Determine the (x, y) coordinate at the center of the cell enclosing the given text.  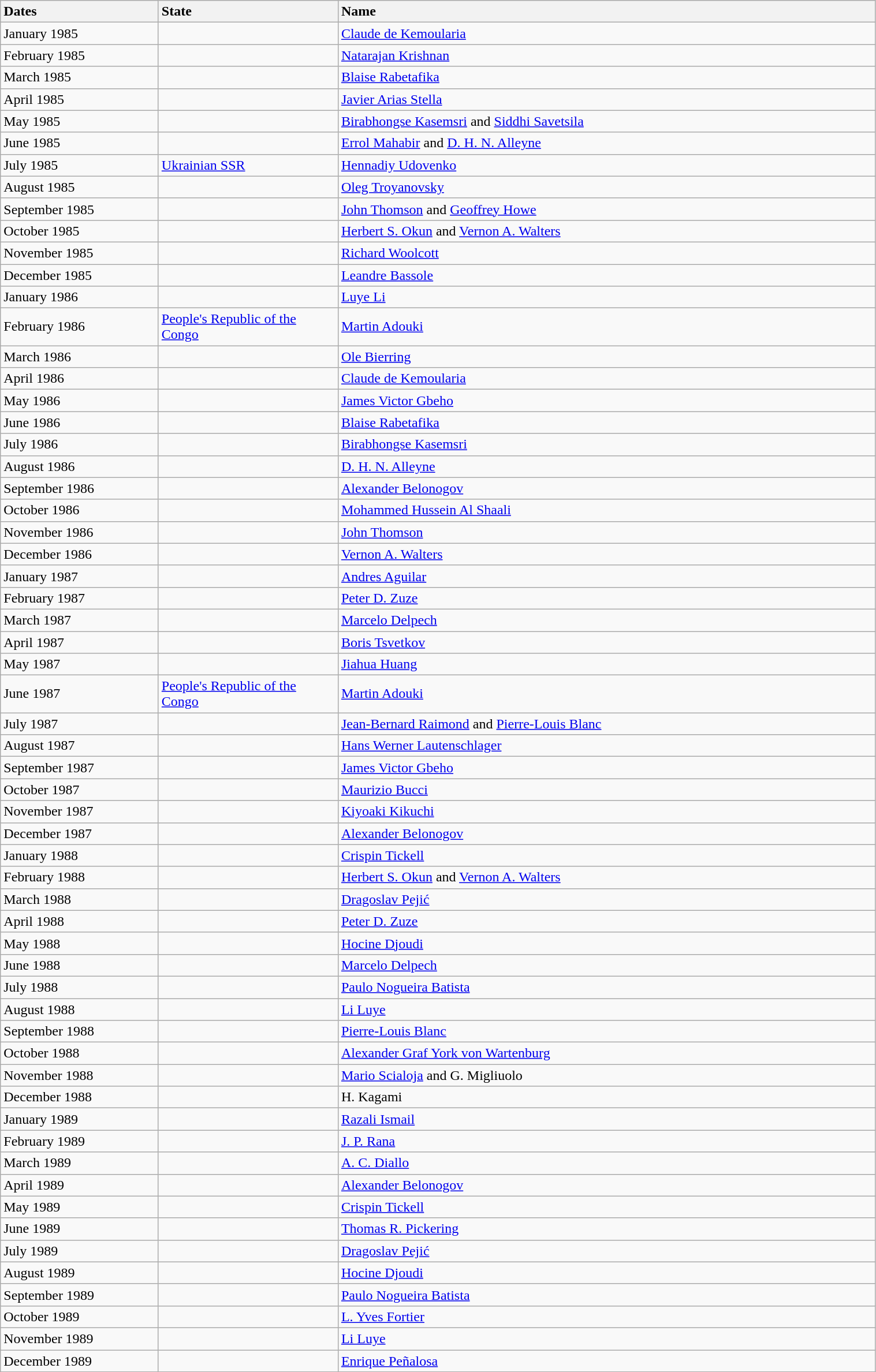
February 1988 (80, 877)
June 1985 (80, 143)
December 1985 (80, 275)
June 1989 (80, 1229)
September 1986 (80, 488)
December 1988 (80, 1097)
Luye Li (606, 297)
January 1988 (80, 855)
January 1985 (80, 33)
May 1986 (80, 401)
October 1989 (80, 1317)
December 1989 (80, 1360)
April 1987 (80, 642)
Ole Bierring (606, 357)
May 1989 (80, 1207)
June 1987 (80, 694)
April 1988 (80, 921)
Boris Tsvetkov (606, 642)
Leandre Bassole (606, 275)
State (248, 12)
October 1988 (80, 1053)
March 1988 (80, 899)
December 1987 (80, 833)
Javier Arias Stella (606, 99)
Razali Ismail (606, 1119)
September 1985 (80, 209)
July 1986 (80, 444)
March 1987 (80, 620)
February 1985 (80, 55)
July 1987 (80, 724)
Vernon A. Walters (606, 554)
February 1987 (80, 598)
J. P. Rana (606, 1141)
March 1986 (80, 357)
April 1989 (80, 1185)
Errol Mahabir and D. H. N. Alleyne (606, 143)
Alexander Graf York von Wartenburg (606, 1053)
Jean-Bernard Raimond and Pierre-Louis Blanc (606, 724)
Name (606, 12)
Mario Scialoja and G. Migliuolo (606, 1075)
January 1986 (80, 297)
July 1988 (80, 987)
H. Kagami (606, 1097)
February 1986 (80, 327)
Ukrainian SSR (248, 165)
Mohammed Hussein Al Shaali (606, 510)
September 1987 (80, 768)
August 1985 (80, 187)
Dates (80, 12)
Maurizio Bucci (606, 790)
March 1989 (80, 1163)
January 1989 (80, 1119)
May 1988 (80, 943)
September 1989 (80, 1295)
Hans Werner Lautenschlager (606, 746)
Kiyoaki Kikuchi (606, 812)
May 1985 (80, 121)
November 1985 (80, 253)
Richard Woolcott (606, 253)
October 1987 (80, 790)
Oleg Troyanovsky (606, 187)
January 1987 (80, 576)
Birabhongse Kasemsri and Siddhi Savetsila (606, 121)
June 1986 (80, 423)
November 1986 (80, 532)
December 1986 (80, 554)
September 1988 (80, 1031)
Hennadiy Udovenko (606, 165)
Pierre-Louis Blanc (606, 1031)
October 1985 (80, 231)
L. Yves Fortier (606, 1317)
D. H. N. Alleyne (606, 466)
November 1988 (80, 1075)
November 1987 (80, 812)
October 1986 (80, 510)
November 1989 (80, 1339)
Enrique Peñalosa (606, 1360)
A. C. Diallo (606, 1163)
John Thomson (606, 532)
August 1987 (80, 746)
April 1985 (80, 99)
July 1989 (80, 1251)
Andres Aguilar (606, 576)
June 1988 (80, 965)
July 1985 (80, 165)
March 1985 (80, 77)
April 1986 (80, 379)
Thomas R. Pickering (606, 1229)
February 1989 (80, 1141)
Birabhongse Kasemsri (606, 444)
May 1987 (80, 664)
Jiahua Huang (606, 664)
August 1988 (80, 1010)
August 1986 (80, 466)
August 1989 (80, 1273)
John Thomson and Geoffrey Howe (606, 209)
Natarajan Krishnan (606, 55)
